Detect which cell encompasses the target text, then output its (X, Y) center coordinate. 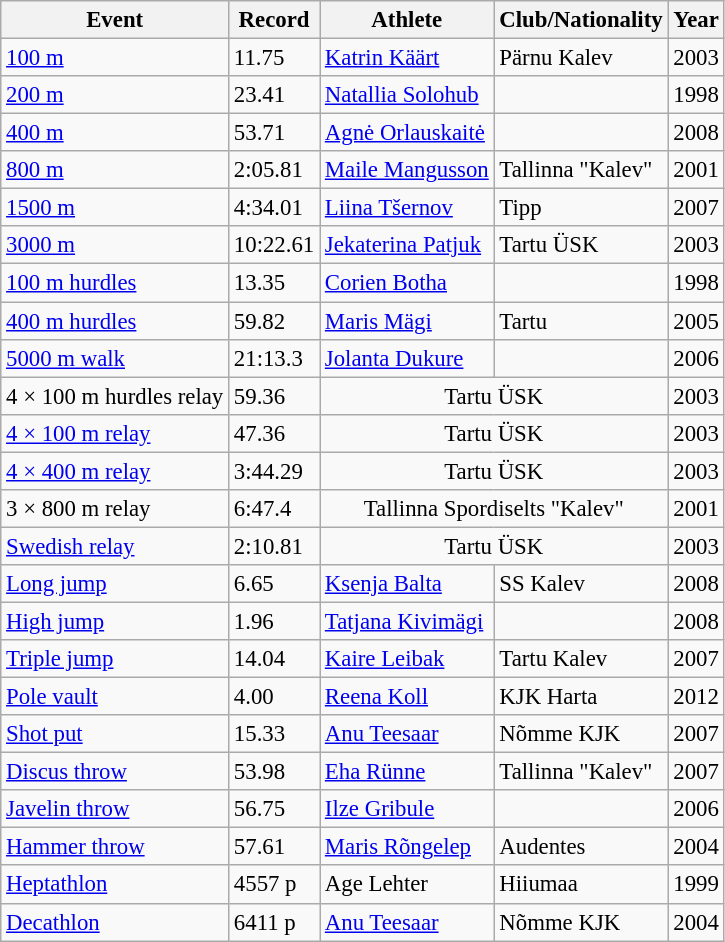
Swedish relay (115, 546)
Hammer throw (115, 847)
59.36 (274, 396)
3000 m (115, 245)
Tatjana Kivimägi (407, 621)
53.71 (274, 133)
53.98 (274, 772)
15.33 (274, 734)
4 × 100 m relay (115, 433)
56.75 (274, 809)
Long jump (115, 584)
Corien Botha (407, 283)
6.65 (274, 584)
Eha Rünne (407, 772)
11.75 (274, 58)
10:22.61 (274, 245)
Triple jump (115, 659)
2005 (696, 321)
23.41 (274, 95)
1.96 (274, 621)
Decathlon (115, 922)
Audentes (581, 847)
4 × 100 m hurdles relay (115, 396)
Heptathlon (115, 885)
1500 m (115, 208)
59.82 (274, 321)
2:05.81 (274, 170)
2:10.81 (274, 546)
21:13.3 (274, 358)
Jekaterina Patjuk (407, 245)
400 m hurdles (115, 321)
100 m (115, 58)
Event (115, 20)
Athlete (407, 20)
4.00 (274, 697)
800 m (115, 170)
Ilze Gribule (407, 809)
2012 (696, 697)
Age Lehter (407, 885)
High jump (115, 621)
SS Kalev (581, 584)
Year (696, 20)
Record (274, 20)
1999 (696, 885)
4:34.01 (274, 208)
200 m (115, 95)
Ksenja Balta (407, 584)
Club/Nationality (581, 20)
3 × 800 m relay (115, 509)
Maris Mägi (407, 321)
KJK Harta (581, 697)
Katrin Käärt (407, 58)
Liina Tšernov (407, 208)
Maris Rõngelep (407, 847)
400 m (115, 133)
14.04 (274, 659)
Javelin throw (115, 809)
Jolanta Dukure (407, 358)
6:47.4 (274, 509)
3:44.29 (274, 471)
Agnė Orlauskaitė (407, 133)
Hiiumaa (581, 885)
4 × 400 m relay (115, 471)
Natallia Solohub (407, 95)
57.61 (274, 847)
Kaire Leibak (407, 659)
Tipp (581, 208)
Reena Koll (407, 697)
Discus throw (115, 772)
Tartu (581, 321)
Tallinna Spordiselts "Kalev" (494, 509)
13.35 (274, 283)
4557 p (274, 885)
47.36 (274, 433)
6411 p (274, 922)
Pärnu Kalev (581, 58)
Maile Mangusson (407, 170)
Tartu Kalev (581, 659)
5000 m walk (115, 358)
Shot put (115, 734)
100 m hurdles (115, 283)
Pole vault (115, 697)
